Find where the given text appears and provide that cell's center as [X, Y] coordinate. 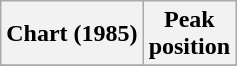
Chart (1985) [72, 34]
Peakposition [189, 34]
